Scan for the cell matching the given text and deliver its [x, y] coordinate at center. 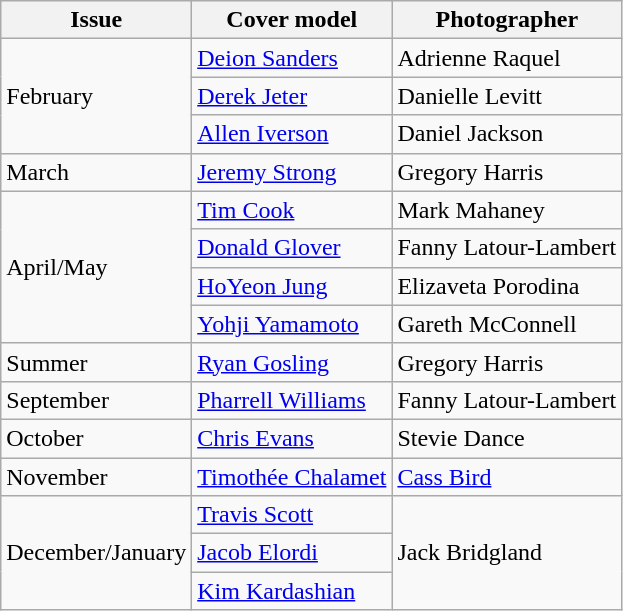
Kim Kardashian [292, 591]
Gareth McConnell [507, 324]
Ryan Gosling [292, 362]
Summer [96, 362]
Timothée Chalamet [292, 477]
Jacob Elordi [292, 553]
December/January [96, 553]
Derek Jeter [292, 96]
September [96, 400]
Chris Evans [292, 438]
Adrienne Raquel [507, 58]
Daniel Jackson [507, 134]
April/May [96, 267]
Cass Bird [507, 477]
Travis Scott [292, 515]
Tim Cook [292, 210]
Jeremy Strong [292, 172]
Issue [96, 20]
Allen Iverson [292, 134]
Stevie Dance [507, 438]
Cover model [292, 20]
HoYeon Jung [292, 286]
Deion Sanders [292, 58]
March [96, 172]
Photographer [507, 20]
Danielle Levitt [507, 96]
Jack Bridgland [507, 553]
Donald Glover [292, 248]
November [96, 477]
Yohji Yamamoto [292, 324]
Elizaveta Porodina [507, 286]
February [96, 96]
Mark Mahaney [507, 210]
October [96, 438]
Pharrell Williams [292, 400]
